From the cell containing the given text, extract its center point as [X, Y] coordinate. 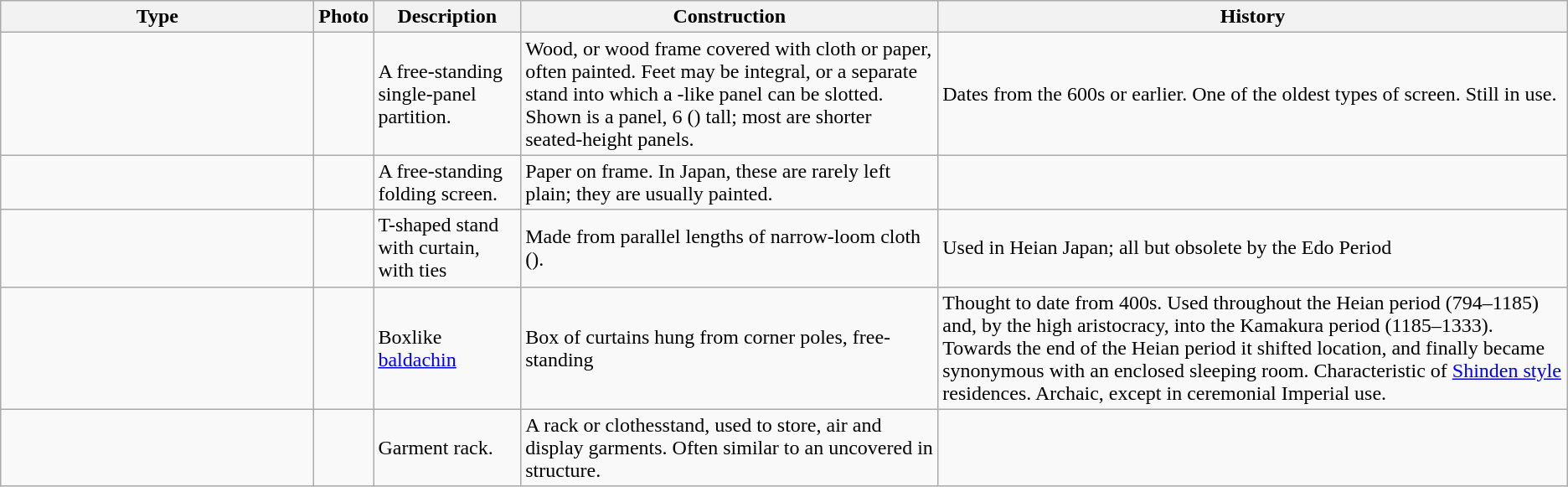
A free-standing single-panel partition. [447, 94]
Used in Heian Japan; all but obsolete by the Edo Period [1253, 248]
Type [157, 17]
Boxlike baldachin [447, 348]
Box of curtains hung from corner poles, free-standing [730, 348]
Photo [343, 17]
Dates from the 600s or earlier. One of the oldest types of screen. Still in use. [1253, 94]
T-shaped stand with curtain, with ties [447, 248]
Garment rack. [447, 448]
A rack or clothesstand, used to store, air and display garments. Often similar to an uncovered in structure. [730, 448]
Description [447, 17]
Made from parallel lengths of narrow-loom cloth (). [730, 248]
A free-standing folding screen. [447, 183]
Paper on frame. In Japan, these are rarely left plain; they are usually painted. [730, 183]
History [1253, 17]
Construction [730, 17]
